Return [X, Y] of the center of cell containing provided text 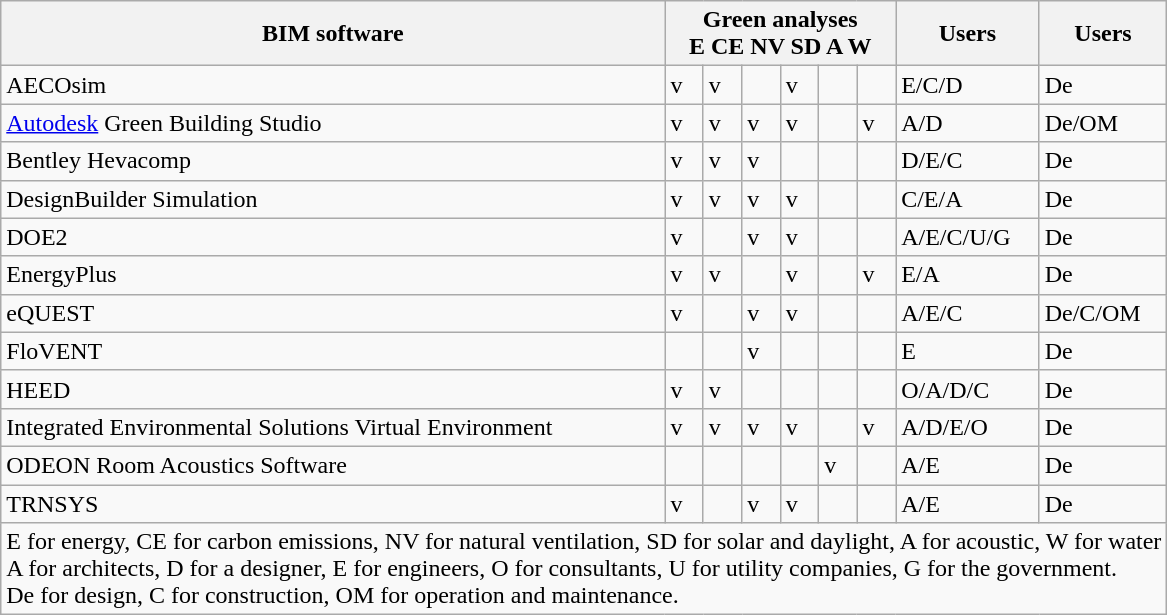
eQUEST [333, 313]
E/C/D [968, 85]
Autodesk Green Building Studio [333, 123]
A/E/C/U/G [968, 237]
ODEON Room Acoustics Software [333, 465]
DesignBuilder Simulation [333, 199]
HEED [333, 389]
O/A/D/C [968, 389]
TRNSYS [333, 503]
C/E/A [968, 199]
FloVENT [333, 351]
E/A [968, 275]
De/OM [1103, 123]
A/E/C [968, 313]
DOE2 [333, 237]
BIM software [333, 34]
Green analysesE CE NV SD A W [780, 34]
Bentley Hevacomp [333, 161]
A/D [968, 123]
De/C/OM [1103, 313]
AECOsim [333, 85]
Integrated Environmental Solutions Virtual Environment [333, 427]
D/E/C [968, 161]
E [968, 351]
A/D/E/O [968, 427]
EnergyPlus [333, 275]
